Find where the given text appears and provide that cell's center as [X, Y] coordinate. 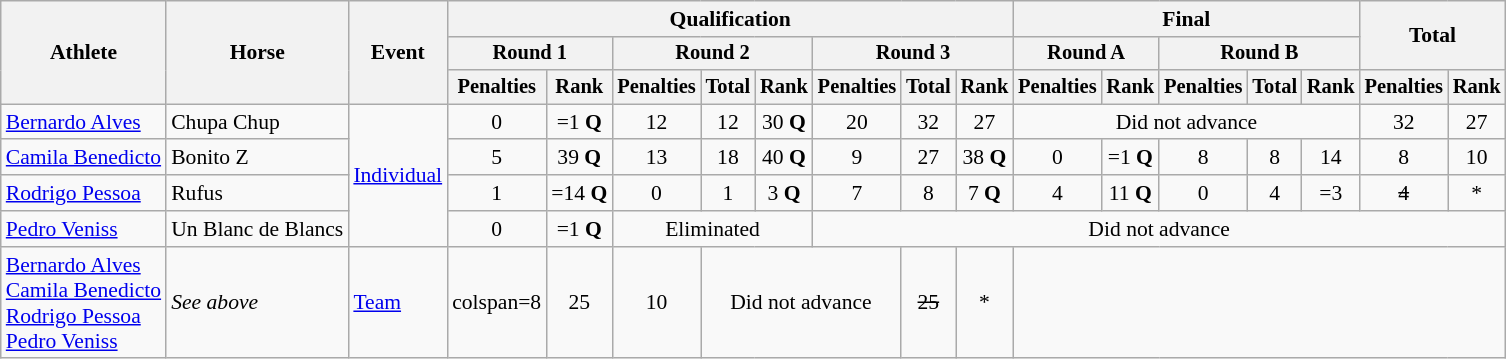
7 Q [985, 193]
Individual [398, 175]
39 Q [579, 158]
Bernardo AlvesCamila BenedictoRodrigo PessoaPedro Veniss [84, 303]
Qualification [730, 19]
Un Blanc de Blancs [257, 229]
=14 Q [579, 193]
18 [728, 158]
40 Q [784, 158]
Pedro Veniss [84, 229]
13 [656, 158]
30 Q [784, 122]
Horse [257, 52]
5 [496, 158]
Round B [1259, 54]
20 [857, 122]
3 Q [784, 193]
9 [857, 158]
Bernardo Alves [84, 122]
Camila Benedicto [84, 158]
11 Q [1131, 193]
Round 2 [712, 54]
See above [257, 303]
colspan=8 [496, 303]
Round A [1086, 54]
Round 1 [530, 54]
Team [398, 303]
Rodrigo Pessoa [84, 193]
Bonito Z [257, 158]
38 Q [985, 158]
Event [398, 52]
Final [1186, 19]
Athlete [84, 52]
Round 3 [913, 54]
=3 [1331, 193]
7 [857, 193]
Chupa Chup [257, 122]
14 [1331, 158]
Rufus [257, 193]
Eliminated [712, 229]
